Detect which cell encompasses the target text, then output its (x, y) center coordinate. 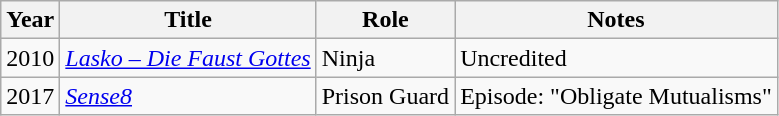
Sense8 (188, 96)
Title (188, 20)
Episode: "Obligate Mutualisms" (616, 96)
Uncredited (616, 58)
Year (30, 20)
Ninja (385, 58)
Prison Guard (385, 96)
2017 (30, 96)
2010 (30, 58)
Lasko – Die Faust Gottes (188, 58)
Notes (616, 20)
Role (385, 20)
